Search for the cell housing the specified text and yield its (X, Y) center coordinate. 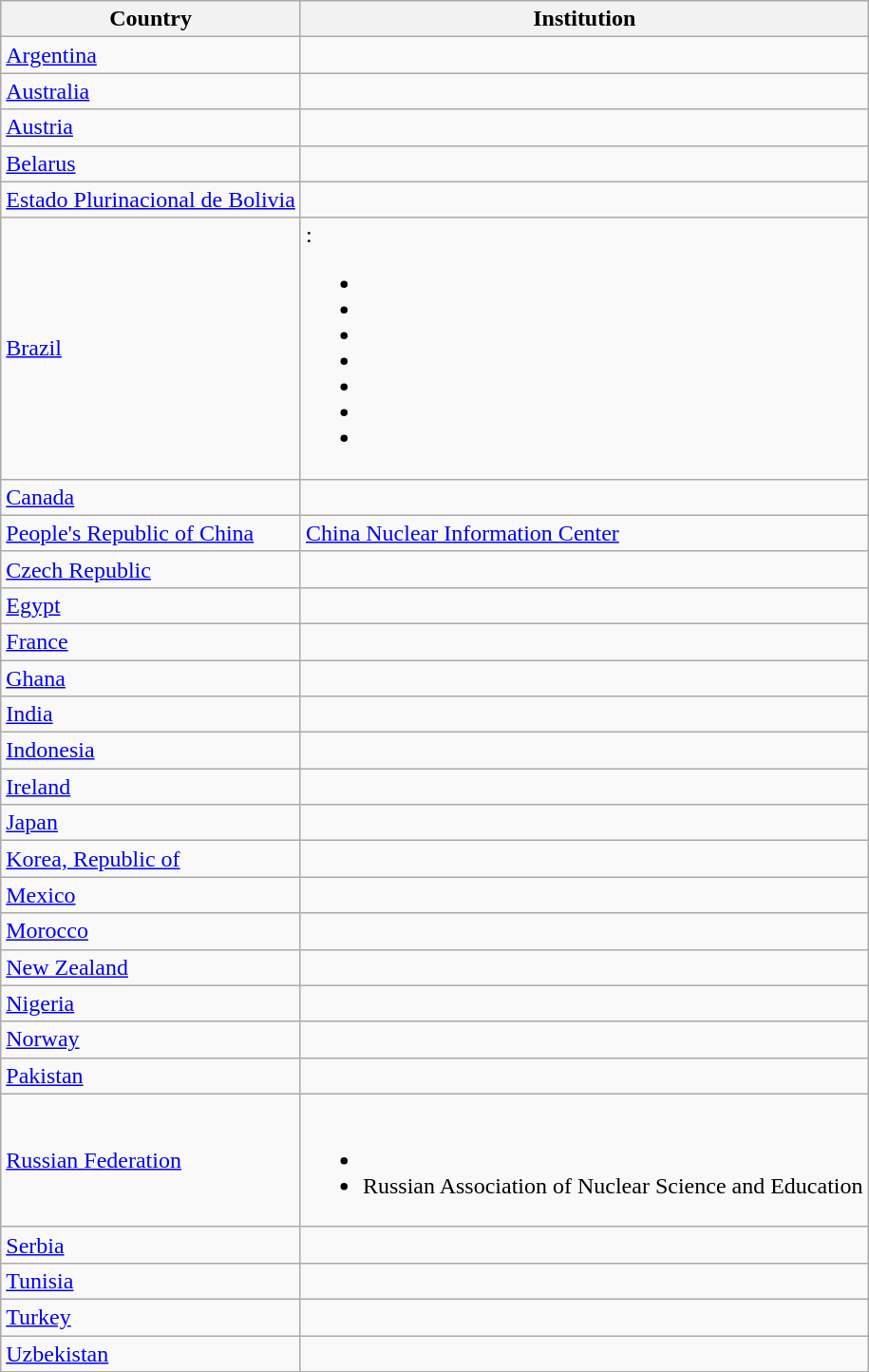
Ghana (151, 677)
Indonesia (151, 751)
Japan (151, 823)
Belarus (151, 163)
Morocco (151, 931)
Ireland (151, 787)
Turkey (151, 1317)
Russian Federation (151, 1160)
New Zealand (151, 967)
Pakistan (151, 1076)
France (151, 641)
Institution (584, 19)
Norway (151, 1039)
Brazil (151, 348)
India (151, 715)
Canada (151, 497)
People's Republic of China (151, 533)
Argentina (151, 55)
Nigeria (151, 1003)
Korea, Republic of (151, 859)
: (584, 348)
Serbia (151, 1245)
Country (151, 19)
Austria (151, 127)
Australia (151, 91)
Egypt (151, 605)
Russian Association of Nuclear Science and Education (584, 1160)
Tunisia (151, 1281)
Estado Plurinacional de Bolivia (151, 200)
Czech Republic (151, 569)
Uzbekistan (151, 1354)
Mexico (151, 895)
China Nuclear Information Center (584, 533)
